Return the [X, Y] coordinate for the center point of the cell that contains the specified text.  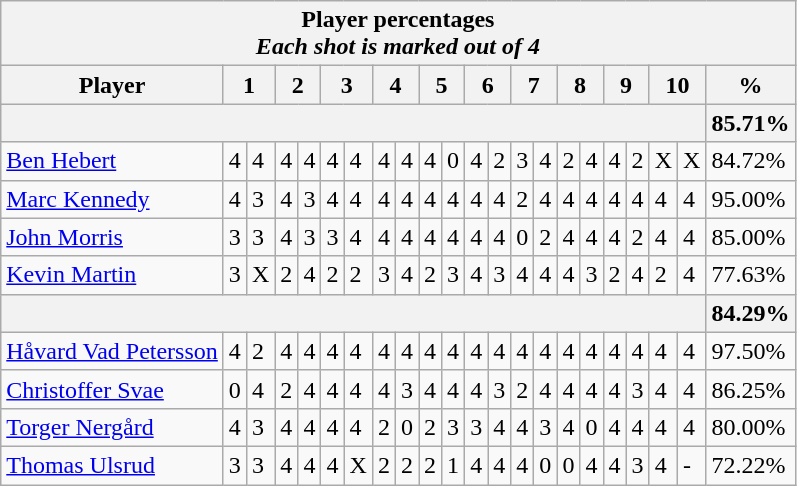
% [750, 85]
84.72% [750, 161]
Christoffer Svae [112, 389]
85.71% [750, 123]
95.00% [750, 199]
5 [442, 85]
Torger Nergård [112, 427]
Marc Kennedy [112, 199]
Player percentages Each shot is marked out of 4 [398, 34]
10 [678, 85]
John Morris [112, 237]
97.50% [750, 351]
85.00% [750, 237]
86.25% [750, 389]
Ben Hebert [112, 161]
6 [488, 85]
72.22% [750, 465]
Kevin Martin [112, 275]
84.29% [750, 313]
Håvard Vad Petersson [112, 351]
Thomas Ulsrud [112, 465]
8 [580, 85]
80.00% [750, 427]
7 [534, 85]
- [692, 465]
77.63% [750, 275]
9 [626, 85]
Player [112, 85]
